From the cell containing the given text, extract its center point as [x, y] coordinate. 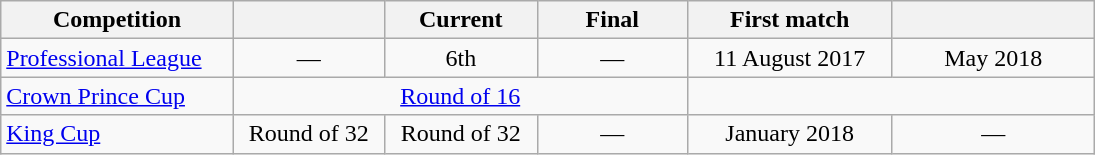
Competition [118, 20]
Final [612, 20]
11 August 2017 [790, 58]
Current [460, 20]
Round of 16 [460, 96]
Professional League [118, 58]
May 2018 [993, 58]
King Cup [118, 134]
Crown Prince Cup [118, 96]
January 2018 [790, 134]
First match [790, 20]
6th [460, 58]
